Capture the cell that displays the provided text and extract its [X, Y] central coordinate. 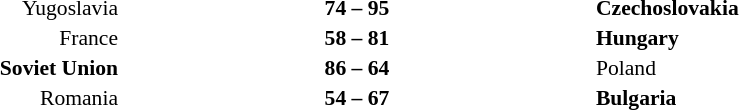
86 – 64 [357, 68]
58 – 81 [357, 38]
